Find where the given text appears and provide that cell's center as (x, y) coordinate. 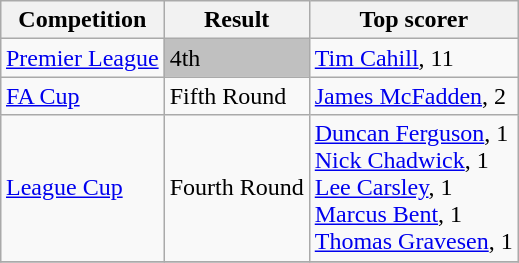
FA Cup (82, 96)
Fourth Round (236, 188)
Tim Cahill, 11 (414, 58)
Premier League (82, 58)
Top scorer (414, 20)
Fifth Round (236, 96)
Duncan Ferguson, 1 Nick Chadwick, 1 Lee Carsley, 1 Marcus Bent, 1 Thomas Gravesen, 1 (414, 188)
4th (236, 58)
League Cup (82, 188)
Result (236, 20)
James McFadden, 2 (414, 96)
Competition (82, 20)
